Determine the [X, Y] coordinate at the center of the cell enclosing the given text.  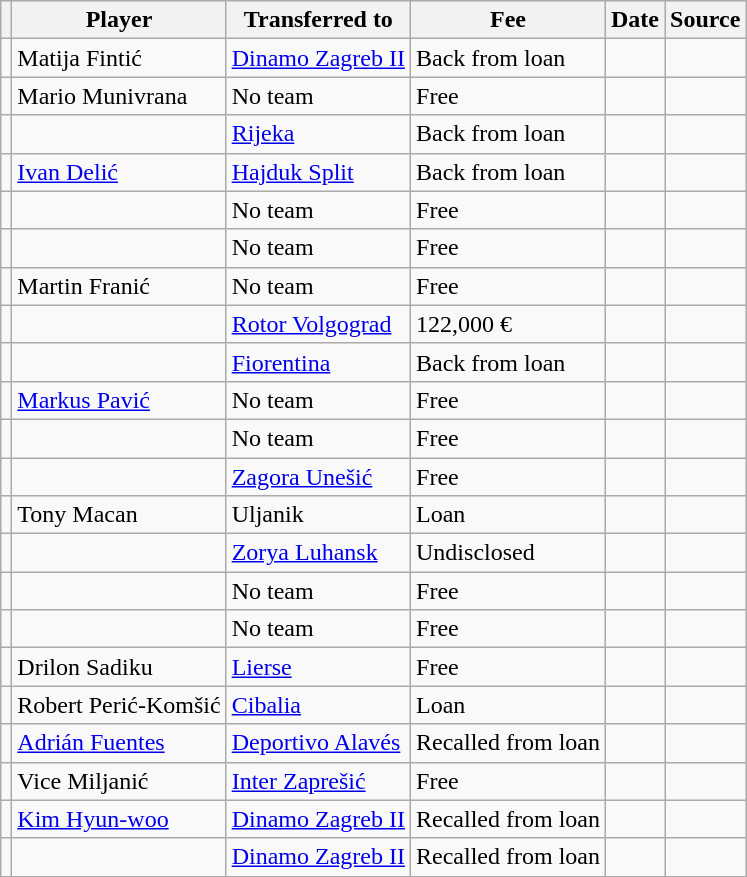
Matija Fintić [119, 58]
Source [706, 20]
Player [119, 20]
Fee [508, 20]
Hajduk Split [318, 172]
Drilon Sadiku [119, 667]
Robert Perić-Komšić [119, 705]
Date [636, 20]
Zagora Unešić [318, 477]
Ivan Delić [119, 172]
Inter Zaprešić [318, 781]
Tony Macan [119, 515]
Lierse [318, 667]
Cibalia [318, 705]
Martin Franić [119, 286]
Deportivo Alavés [318, 743]
Fiorentina [318, 362]
Rijeka [318, 134]
Zorya Luhansk [318, 553]
Kim Hyun-woo [119, 819]
Adrián Fuentes [119, 743]
Markus Pavić [119, 400]
Uljanik [318, 515]
Rotor Volgograd [318, 324]
122,000 € [508, 324]
Undisclosed [508, 553]
Mario Munivrana [119, 96]
Transferred to [318, 20]
Vice Miljanić [119, 781]
